Find where the given text appears and provide that cell's center as (x, y) coordinate. 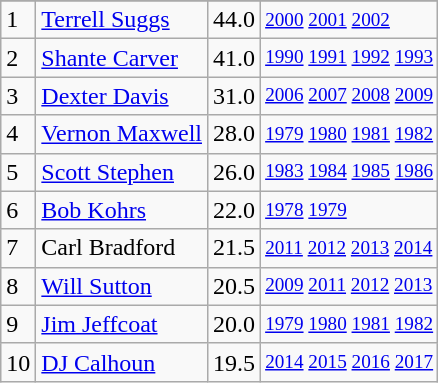
9 (18, 324)
2014 2015 2016 2017 (350, 362)
2000 2001 2002 (350, 20)
1983 1984 1985 1986 (350, 172)
2011 2012 2013 2014 (350, 248)
4 (18, 134)
2 (18, 58)
31.0 (234, 96)
Will Sutton (122, 286)
1 (18, 20)
28.0 (234, 134)
26.0 (234, 172)
6 (18, 210)
44.0 (234, 20)
Dexter Davis (122, 96)
DJ Calhoun (122, 362)
Vernon Maxwell (122, 134)
5 (18, 172)
2006 2007 2008 2009 (350, 96)
Scott Stephen (122, 172)
Terrell Suggs (122, 20)
20.0 (234, 324)
1978 1979 (350, 210)
Jim Jeffcoat (122, 324)
22.0 (234, 210)
20.5 (234, 286)
1990 1991 1992 1993 (350, 58)
Shante Carver (122, 58)
19.5 (234, 362)
Carl Bradford (122, 248)
2009 2011 2012 2013 (350, 286)
10 (18, 362)
8 (18, 286)
Bob Kohrs (122, 210)
3 (18, 96)
21.5 (234, 248)
41.0 (234, 58)
7 (18, 248)
